Capture the cell that displays the provided text and extract its (x, y) central coordinate. 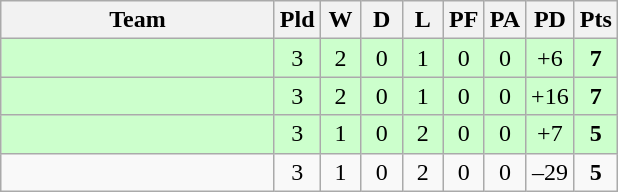
+7 (550, 134)
Team (138, 20)
Pld (297, 20)
W (340, 20)
PF (464, 20)
+16 (550, 96)
–29 (550, 172)
+6 (550, 58)
D (382, 20)
Pts (596, 20)
PA (504, 20)
L (422, 20)
PD (550, 20)
